For the text-containing cell, return its midpoint in [x, y] coordinate format. 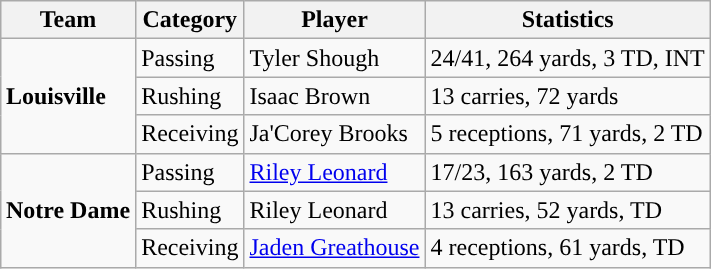
Tyler Shough [334, 58]
5 receptions, 71 yards, 2 TD [568, 134]
13 carries, 52 yards, TD [568, 210]
Statistics [568, 20]
Category [190, 20]
17/23, 163 yards, 2 TD [568, 172]
13 carries, 72 yards [568, 96]
Jaden Greathouse [334, 248]
Louisville [68, 96]
Notre Dame [68, 210]
4 receptions, 61 yards, TD [568, 248]
Isaac Brown [334, 96]
24/41, 264 yards, 3 TD, INT [568, 58]
Team [68, 20]
Player [334, 20]
Ja'Corey Brooks [334, 134]
